Find where the given text appears and provide that cell's center as [x, y] coordinate. 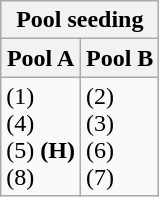
Pool A [41, 58]
(1) (4) (5) (H) (8) [41, 136]
Pool B [119, 58]
(2) (3) (6) (7) [119, 136]
Pool seeding [80, 20]
